Locate the cell with the specified text and output its (x, y) center coordinate. 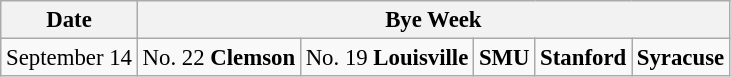
Syracuse (681, 58)
Stanford (584, 58)
No. 22 Clemson (218, 58)
SMU (504, 58)
Bye Week (433, 20)
September 14 (69, 58)
Date (69, 20)
No. 19 Louisville (386, 58)
